Return the [X, Y] coordinate for the center point of the cell that contains the specified text.  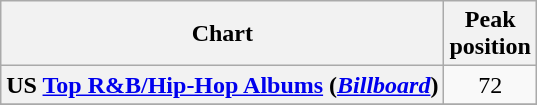
Peakposition [490, 34]
Chart [222, 34]
72 [490, 85]
US Top R&B/Hip-Hop Albums (Billboard) [222, 85]
